Extract the [X, Y] coordinate from the center of the cell holding the provided text.  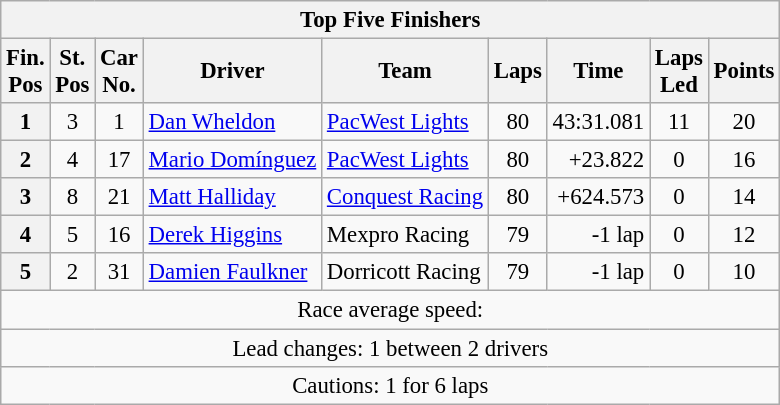
Points [744, 72]
20 [744, 122]
Time [598, 72]
11 [680, 122]
Cautions: 1 for 6 laps [390, 385]
Mexpro Racing [406, 235]
CarNo. [120, 72]
Dorricott Racing [406, 273]
Laps [518, 72]
21 [120, 197]
17 [120, 160]
Matt Halliday [232, 197]
Lead changes: 1 between 2 drivers [390, 348]
8 [72, 197]
12 [744, 235]
St.Pos [72, 72]
43:31.081 [598, 122]
Race average speed: [390, 310]
Dan Wheldon [232, 122]
+624.573 [598, 197]
Mario Domínguez [232, 160]
Conquest Racing [406, 197]
Derek Higgins [232, 235]
Driver [232, 72]
31 [120, 273]
14 [744, 197]
Fin.Pos [26, 72]
Damien Faulkner [232, 273]
LapsLed [680, 72]
Top Five Finishers [390, 20]
+23.822 [598, 160]
10 [744, 273]
Team [406, 72]
